Detect which cell encompasses the target text, then output its (X, Y) center coordinate. 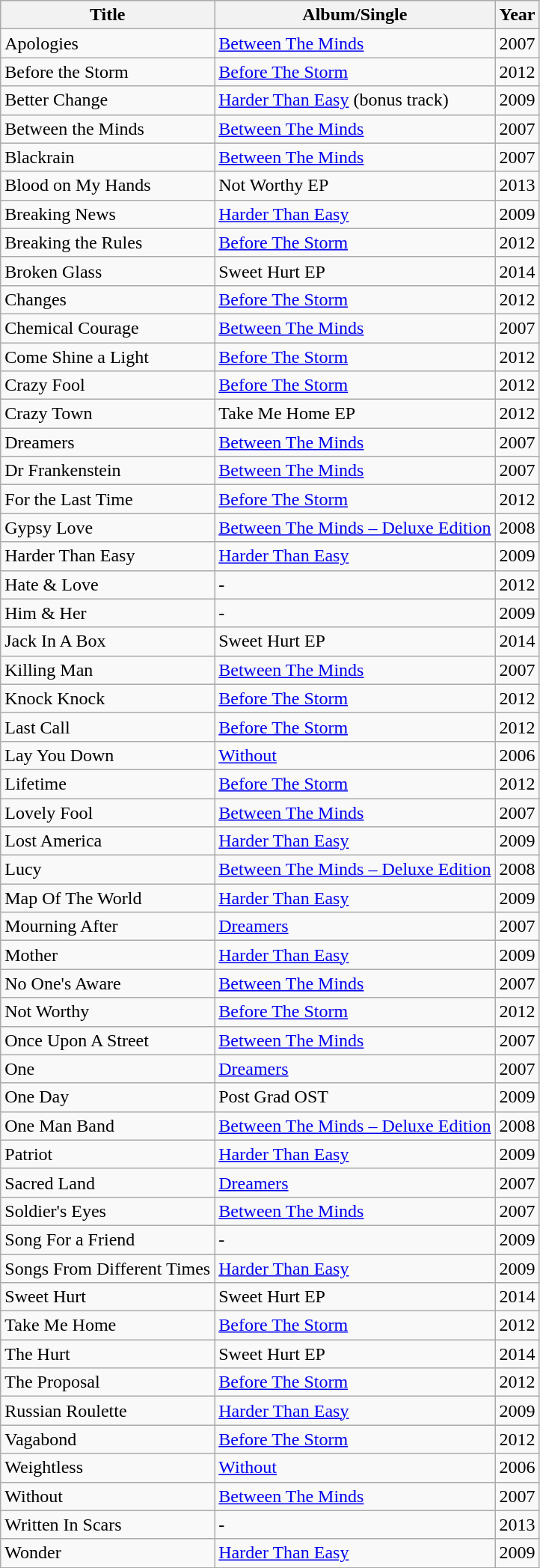
Blood on My Hands (108, 186)
Patriot (108, 1154)
Blackrain (108, 157)
Once Upon A Street (108, 1040)
Post Grad OST (355, 1097)
Apologies (108, 43)
One (108, 1069)
Dr Frankenstein (108, 471)
No One's Aware (108, 983)
Better Change (108, 100)
Year (518, 15)
Changes (108, 299)
One Man Band (108, 1126)
Gypsy Love (108, 528)
For the Last Time (108, 499)
Sweet Hurt (108, 1297)
Knock Knock (108, 698)
Take Me Home EP (355, 414)
The Hurt (108, 1354)
Him & Her (108, 613)
Song For a Friend (108, 1239)
Take Me Home (108, 1326)
Weightless (108, 1468)
Jack In A Box (108, 641)
Mourning After (108, 927)
Killing Man (108, 670)
Lost America (108, 841)
Breaking News (108, 214)
Harder Than Easy (bonus track) (355, 100)
Vagabond (108, 1439)
Russian Roulette (108, 1411)
Not Worthy (108, 1012)
Lifetime (108, 784)
Hate & Love (108, 585)
Before the Storm (108, 72)
Lovely Fool (108, 812)
Come Shine a Light (108, 357)
Soldier's Eyes (108, 1211)
Map Of The World (108, 898)
Broken Glass (108, 271)
Lucy (108, 870)
Lay You Down (108, 755)
Last Call (108, 727)
One Day (108, 1097)
Sacred Land (108, 1183)
Breaking the Rules (108, 242)
Songs From Different Times (108, 1269)
Wonder (108, 1553)
Chemical Courage (108, 328)
Written In Scars (108, 1525)
Album/Single (355, 15)
Crazy Fool (108, 385)
Mother (108, 955)
Crazy Town (108, 414)
Not Worthy EP (355, 186)
The Proposal (108, 1382)
Between the Minds (108, 129)
Title (108, 15)
